Provide the [x, y] coordinate of the cell's center where the given text is located.  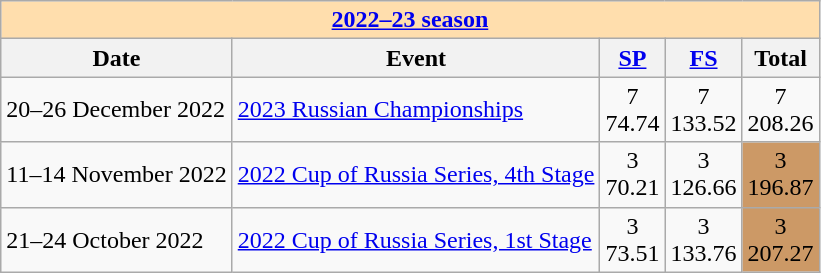
7 208.26 [780, 110]
FS [704, 58]
3 73.51 [632, 240]
20–26 December 2022 [116, 110]
7 133.52 [704, 110]
2022 Cup of Russia Series, 1st Stage [416, 240]
2022–23 season [410, 20]
2023 Russian Championships [416, 110]
Event [416, 58]
3 70.21 [632, 174]
7 74.74 [632, 110]
3 126.66 [704, 174]
21–24 October 2022 [116, 240]
3 196.87 [780, 174]
Total [780, 58]
3 133.76 [704, 240]
3 207.27 [780, 240]
Date [116, 58]
11–14 November 2022 [116, 174]
SP [632, 58]
2022 Cup of Russia Series, 4th Stage [416, 174]
